Scan for the cell matching the given text and deliver its (x, y) coordinate at center. 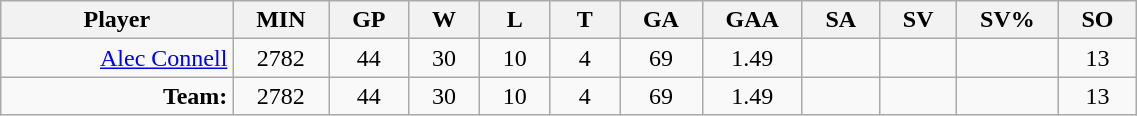
GP (369, 20)
W (444, 20)
Alec Connell (117, 58)
SO (1098, 20)
MIN (281, 20)
SA (840, 20)
Team: (117, 96)
L (514, 20)
T (585, 20)
SV (918, 20)
Player (117, 20)
GA (662, 20)
SV% (1008, 20)
GAA (752, 20)
